Detect which cell encompasses the target text, then output its (x, y) center coordinate. 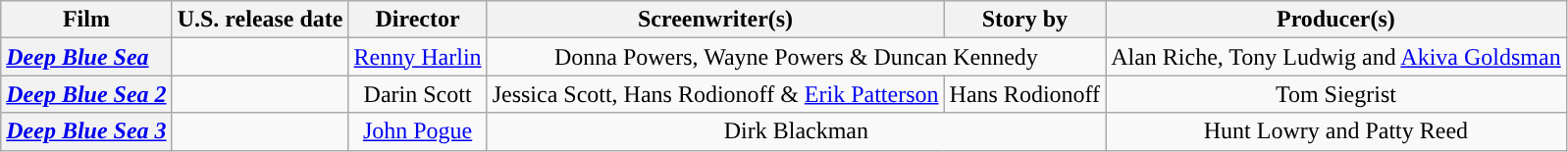
Director (418, 20)
Story by (1024, 20)
Hunt Lowry and Patty Reed (1336, 131)
Tom Siegrist (1336, 94)
Alan Riche, Tony Ludwig and Akiva Goldsman (1336, 57)
Dirk Blackman (797, 131)
U.S. release date (260, 20)
Film (86, 20)
Screenwriter(s) (715, 20)
Jessica Scott, Hans Rodionoff & Erik Patterson (715, 94)
Deep Blue Sea (86, 57)
Donna Powers, Wayne Powers & Duncan Kennedy (797, 57)
Hans Rodionoff (1024, 94)
Deep Blue Sea 3 (86, 131)
Renny Harlin (418, 57)
Producer(s) (1336, 20)
Deep Blue Sea 2 (86, 94)
John Pogue (418, 131)
Darin Scott (418, 94)
